Determine the [X, Y] coordinate at the center of the cell enclosing the given text.  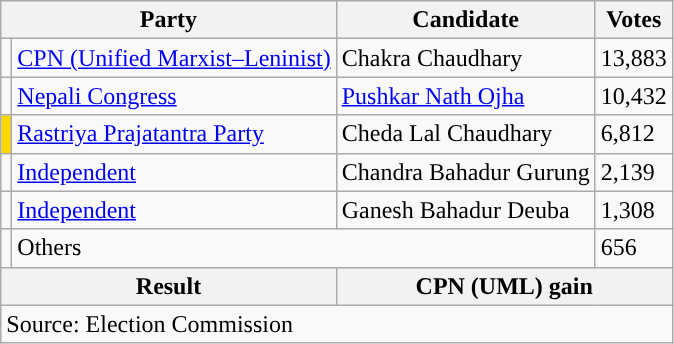
Nepali Congress [174, 96]
Candidate [466, 20]
Source: Election Commission [337, 324]
Chandra Bahadur Gurung [466, 172]
Rastriya Prajatantra Party [174, 134]
2,139 [634, 172]
Result [168, 286]
10,432 [634, 96]
Votes [634, 20]
13,883 [634, 58]
656 [634, 248]
Others [304, 248]
Pushkar Nath Ojha [466, 96]
6,812 [634, 134]
Cheda Lal Chaudhary [466, 134]
Ganesh Bahadur Deuba [466, 210]
Chakra Chaudhary [466, 58]
1,308 [634, 210]
Party [168, 20]
CPN (Unified Marxist–Leninist) [174, 58]
CPN (UML) gain [504, 286]
